Find where the given text appears and provide that cell's center as (x, y) coordinate. 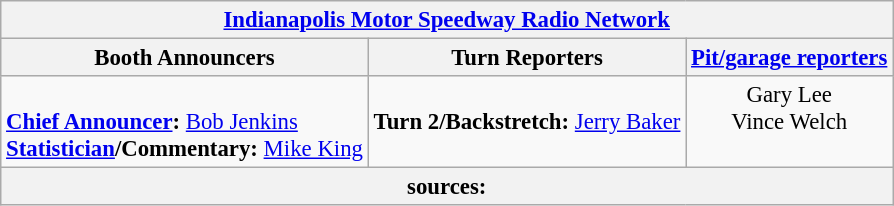
Gary LeeVince Welch (790, 122)
Turn Reporters (526, 58)
Indianapolis Motor Speedway Radio Network (447, 20)
Booth Announcers (185, 58)
sources: (447, 187)
Pit/garage reporters (790, 58)
Turn 2/Backstretch: Jerry Baker (526, 122)
Chief Announcer: Bob Jenkins Statistician/Commentary: Mike King (185, 122)
